From the cell containing the given text, extract its center point as [X, Y] coordinate. 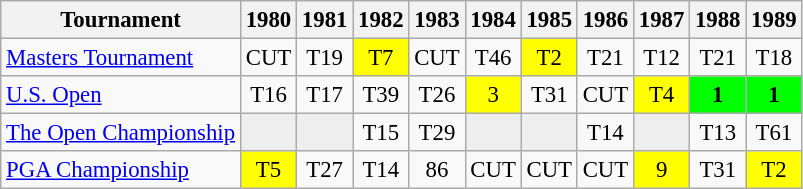
1985 [549, 20]
T18 [774, 58]
1986 [605, 20]
PGA Championship [121, 170]
T16 [268, 95]
86 [437, 170]
U.S. Open [121, 95]
1984 [493, 20]
1983 [437, 20]
T29 [437, 133]
1982 [381, 20]
1988 [718, 20]
Masters Tournament [121, 58]
T46 [493, 58]
T27 [325, 170]
1980 [268, 20]
1981 [325, 20]
9 [661, 170]
T61 [774, 133]
1989 [774, 20]
T17 [325, 95]
T15 [381, 133]
T12 [661, 58]
1987 [661, 20]
T4 [661, 95]
3 [493, 95]
T39 [381, 95]
T7 [381, 58]
T13 [718, 133]
Tournament [121, 20]
T26 [437, 95]
T5 [268, 170]
The Open Championship [121, 133]
T19 [325, 58]
